From the cell containing the given text, extract its center point as [x, y] coordinate. 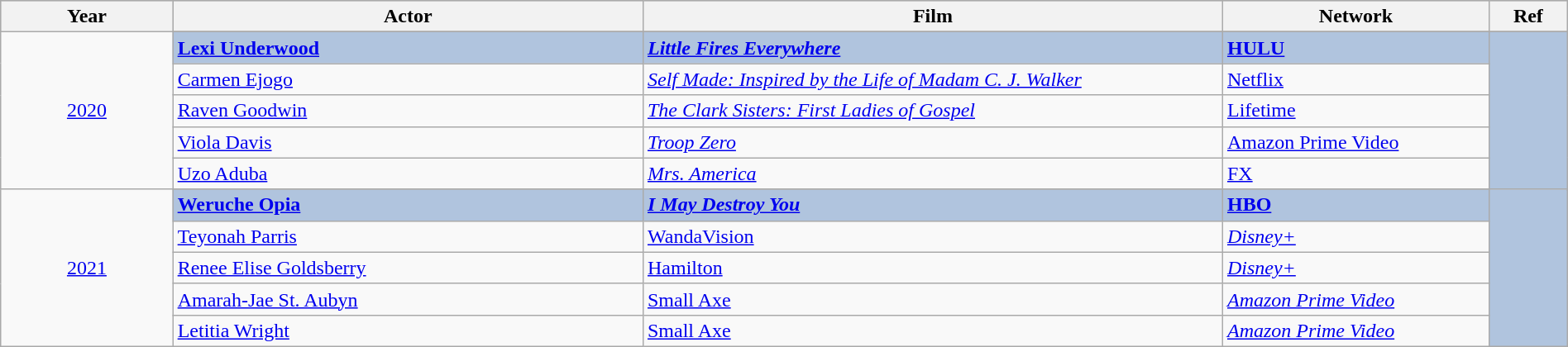
Letitia Wright [408, 330]
Teyonah Parris [408, 236]
Weruche Opia [408, 205]
Renee Elise Goldsberry [408, 268]
Year [87, 17]
Troop Zero [933, 142]
Raven Goodwin [408, 111]
Lifetime [1355, 111]
Network [1355, 17]
Actor [408, 17]
Netflix [1355, 79]
Viola Davis [408, 142]
The Clark Sisters: First Ladies of Gospel [933, 111]
2021 [87, 268]
Film [933, 17]
HBO [1355, 205]
2020 [87, 111]
Mrs. America [933, 173]
HULU [1355, 48]
Lexi Underwood [408, 48]
Carmen Ejogo [408, 79]
Self Made: Inspired by the Life of Madam C. J. Walker [933, 79]
I May Destroy You [933, 205]
Little Fires Everywhere [933, 48]
FX [1355, 173]
Uzo Aduba [408, 173]
Ref [1528, 17]
Hamilton [933, 268]
Amarah-Jae St. Aubyn [408, 299]
WandaVision [933, 236]
